Scan for the cell matching the given text and deliver its [x, y] coordinate at center. 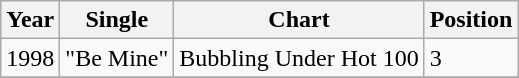
Year [30, 20]
"Be Mine" [117, 58]
Chart [299, 20]
Bubbling Under Hot 100 [299, 58]
3 [471, 58]
Position [471, 20]
Single [117, 20]
1998 [30, 58]
